Find where the given text appears and provide that cell's center as (X, Y) coordinate. 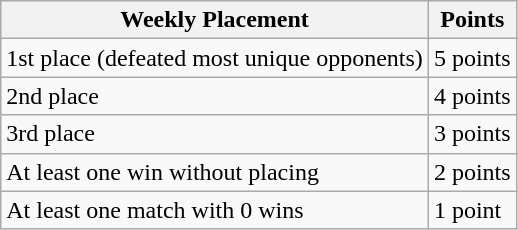
2nd place (215, 96)
3 points (472, 134)
5 points (472, 58)
1 point (472, 210)
1st place (defeated most unique opponents) (215, 58)
Points (472, 20)
4 points (472, 96)
At least one win without placing (215, 172)
3rd place (215, 134)
2 points (472, 172)
At least one match with 0 wins (215, 210)
Weekly Placement (215, 20)
